Identify which cell holds the provided text, then report its (x, y) central coordinate. 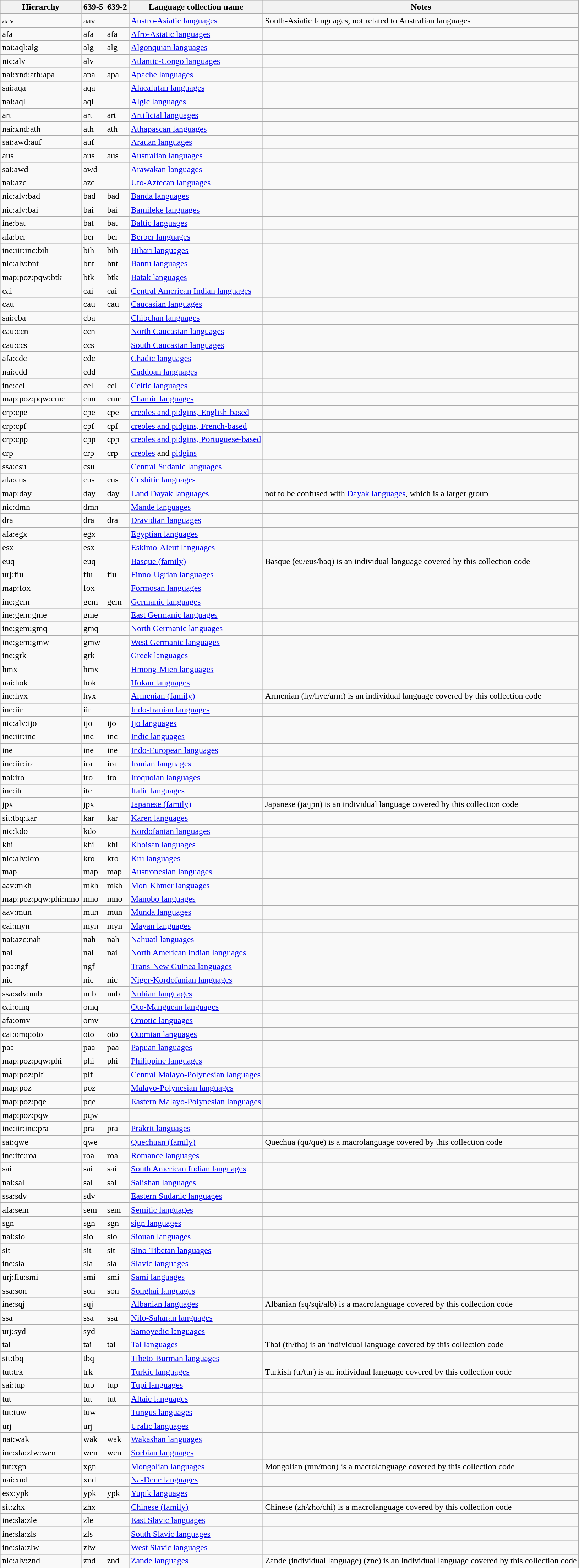
nai:xnd:ath (41, 129)
Australian languages (196, 155)
Omotic languages (196, 1020)
Algic languages (196, 102)
ssa:csu (41, 466)
Arawakan languages (196, 169)
Albanian languages (196, 1304)
fox (93, 588)
zle (93, 1520)
Malayo-Polynesian languages (196, 1088)
itc (93, 791)
Mayan languages (196, 926)
azc (93, 183)
ssa:sdv:nub (41, 993)
urj:syd (41, 1331)
gmq (93, 629)
ine:bat (41, 223)
Greek languages (196, 656)
iir (93, 710)
Iroquoian languages (196, 777)
map:poz (41, 1088)
Hierarchy (41, 7)
zlw (93, 1547)
Hokan languages (196, 683)
nai:xnd:ath:apa (41, 75)
ine:sla:zle (41, 1520)
Bihari languages (196, 250)
crp:cpf (41, 426)
Apache languages (196, 75)
Batak languages (196, 277)
auf (93, 142)
ine:itc (41, 791)
ine:gem (41, 602)
pqw (93, 1115)
plf (93, 1075)
Artificial languages (196, 115)
omq (93, 1007)
Egyptian languages (196, 534)
West Germanic languages (196, 642)
syd (93, 1331)
cdc (93, 358)
Manobo languages (196, 899)
afa:cus (41, 480)
Zande languages (196, 1561)
zhx (93, 1507)
North Germanic languages (196, 629)
North American Indian languages (196, 953)
nai:sal (41, 1182)
ngf (93, 966)
Ijo languages (196, 723)
Austro-Asiatic languages (196, 21)
Uto-Aztecan languages (196, 183)
Baltic languages (196, 223)
North Caucasian languages (196, 331)
crp:cpe (41, 413)
South American Indian languages (196, 1169)
ine:iir:inc:pra (41, 1129)
ine:gem:gmq (41, 629)
Tai languages (196, 1345)
Turkish (tr/tur) is an individual language covered by this collection code (421, 1372)
grk (93, 656)
map:poz:pqw:btk (41, 277)
Kordofanian languages (196, 831)
ccn (93, 331)
Philippine languages (196, 1061)
Bamileke languages (196, 210)
Armenian (family) (196, 696)
Na-Dene languages (196, 1480)
aql (93, 102)
aqa (93, 88)
Otomian languages (196, 1034)
639-2 (117, 7)
Banda languages (196, 196)
map:poz:pqw:phi:mno (41, 899)
egx (93, 534)
gme (93, 615)
hok (93, 683)
ine:itc:roa (41, 1155)
Afro-Asiatic languages (196, 34)
sai:qwe (41, 1142)
Papuan languages (196, 1048)
Chinese (zh/zho/chi) is a macrolanguage covered by this collection code (421, 1507)
Tungus languages (196, 1412)
Mongolian (mn/mon) is a macrolanguage covered by this collection code (421, 1466)
Sino-Tibetan languages (196, 1250)
Khoisan languages (196, 845)
Mon-Khmer languages (196, 885)
tbq (93, 1358)
Siouan languages (196, 1236)
sai:cba (41, 318)
Berber languages (196, 237)
Salishan languages (196, 1182)
Trans-New Guinea languages (196, 966)
Arauan languages (196, 142)
Mande languages (196, 507)
omv (93, 1020)
South Slavic languages (196, 1534)
Caddoan languages (196, 372)
map:poz:pqw:phi (41, 1061)
poz (93, 1088)
Formosan languages (196, 588)
nai:azc:nah (41, 939)
nic:kdo (41, 831)
Iranian languages (196, 764)
cba (93, 318)
afa:cdc (41, 358)
ine:gem:gme (41, 615)
Central American Indian languages (196, 291)
ine:iir:inc:bih (41, 250)
map:poz:pqw (41, 1115)
esx:ypk (41, 1493)
urj:fiu (41, 574)
Japanese (ja/jpn) is an individual language covered by this collection code (421, 804)
nai:aql (41, 102)
ine:grk (41, 656)
Eastern Malayo-Polynesian languages (196, 1102)
West Slavic languages (196, 1547)
Central Malayo-Polynesian languages (196, 1075)
Semitic languages (196, 1209)
sai:aqa (41, 88)
aav:mun (41, 912)
map:fox (41, 588)
ine:sla:zlw (41, 1547)
Basque (eu/eus/baq) is an individual language covered by this collection code (421, 561)
Samoyedic languages (196, 1331)
ine:iir:ira (41, 764)
Albanian (sq/sqi/alb) is a macrolanguage covered by this collection code (421, 1304)
tut:xgn (41, 1466)
cai:omq:oto (41, 1034)
Indo-European languages (196, 750)
afa:ber (41, 237)
hyx (93, 696)
map:poz:plf (41, 1075)
Slavic languages (196, 1264)
sai:tup (41, 1385)
Hmong-Mien languages (196, 669)
Mongolian languages (196, 1466)
Altaic languages (196, 1399)
kdo (93, 831)
sai:awd:auf (41, 142)
Yupik languages (196, 1493)
ine:hyx (41, 696)
Dravidian languages (196, 520)
Indic languages (196, 737)
ine:gem:gmw (41, 642)
South Caucasian languages (196, 345)
sit:tbq (41, 1358)
nai:aql:alg (41, 48)
Cushitic languages (196, 480)
ine:sla:zls (41, 1534)
not to be confused with Dayak languages, which is a larger group (421, 493)
Eskimo-Aleut languages (196, 547)
sign languages (196, 1223)
sqj (93, 1304)
nai:azc (41, 183)
Songhai languages (196, 1291)
creoles and pidgins, Portuguese-based (196, 439)
Central Sudanic languages (196, 466)
alv (93, 61)
Nahuatl languages (196, 939)
Indo-Iranian languages (196, 710)
csu (93, 466)
urj:fiu:smi (41, 1277)
Munda languages (196, 912)
Basque (family) (196, 561)
Atlantic-Congo languages (196, 61)
nic:alv:ijo (41, 723)
afa:omv (41, 1020)
cau:ccn (41, 331)
creoles and pidgins, French-based (196, 426)
ccs (93, 345)
nic:alv:bad (41, 196)
Alacalufan languages (196, 88)
pqe (93, 1102)
nai:cdd (41, 372)
Chadic languages (196, 358)
nai:iro (41, 777)
creoles and pidgins, English-based (196, 413)
paa:ngf (41, 966)
Quechuan (family) (196, 1142)
cau:ccs (41, 345)
Chinese (family) (196, 1507)
639-5 (93, 7)
cai:myn (41, 926)
Niger-Kordofanian languages (196, 980)
zls (93, 1534)
nic:alv:kro (41, 858)
nic:alv (41, 61)
awd (93, 169)
Romance languages (196, 1155)
map:poz:pqe (41, 1102)
Bantu languages (196, 264)
Kru languages (196, 858)
Quechua (qu/que) is a macrolanguage covered by this collection code (421, 1142)
nai:xnd (41, 1480)
Chibchan languages (196, 318)
nai:hok (41, 683)
East Germanic languages (196, 615)
tut:trk (41, 1372)
South-Asiatic languages, not related to Australian languages (421, 21)
xnd (93, 1480)
Prakrit languages (196, 1129)
ine:iir (41, 710)
Wakashan languages (196, 1439)
Sorbian languages (196, 1453)
Oto-Manguean languages (196, 1007)
Thai (th/tha) is an individual language covered by this collection code (421, 1345)
trk (93, 1372)
nic:dmn (41, 507)
East Slavic languages (196, 1520)
Nubian languages (196, 993)
Chamic languages (196, 399)
Nilo-Saharan languages (196, 1318)
ssa:son (41, 1291)
afa:sem (41, 1209)
Notes (421, 7)
Celtic languages (196, 385)
Germanic languages (196, 602)
sit:tbq:kar (41, 818)
crp:cpp (41, 439)
cdd (93, 372)
Algonquian languages (196, 48)
Caucasian languages (196, 304)
creoles and pidgins (196, 453)
xgn (93, 1466)
Sami languages (196, 1277)
Land Dayak languages (196, 493)
aav:mkh (41, 885)
dmn (93, 507)
tut:tuw (41, 1412)
Tupi languages (196, 1385)
map:poz:pqw:cmc (41, 399)
Language collection name (196, 7)
Tibeto-Burman languages (196, 1358)
nic:alv:bai (41, 210)
Zande (individual language) (zne) is an individual language covered by this collection code (421, 1561)
Eastern Sudanic languages (196, 1196)
sdv (93, 1196)
nai:sio (41, 1236)
nic:alv:bnt (41, 264)
ssa:sdv (41, 1196)
nai:wak (41, 1439)
Italic languages (196, 791)
ine:sqj (41, 1304)
Turkic languages (196, 1372)
gmw (93, 642)
afa:egx (41, 534)
ine:iir:inc (41, 737)
ine:cel (41, 385)
qwe (93, 1142)
Finno-Ugrian languages (196, 574)
sit:zhx (41, 1507)
Athapascan languages (196, 129)
nic:alv:znd (41, 1561)
Uralic languages (196, 1426)
Austronesian languages (196, 872)
tuw (93, 1412)
ine:sla (41, 1264)
Karen languages (196, 818)
map:day (41, 493)
cai:omq (41, 1007)
ine:sla:zlw:wen (41, 1453)
Armenian (hy/hye/arm) is an individual language covered by this collection code (421, 696)
sai:awd (41, 169)
Japanese (family) (196, 804)
